Determine the [x, y] coordinate at the center of the cell enclosing the given text.  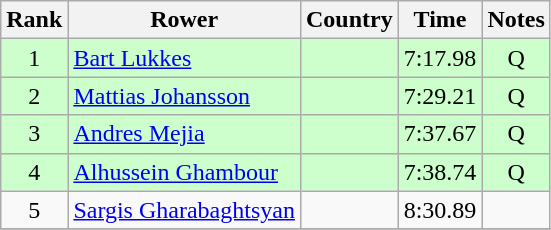
Notes [516, 20]
8:30.89 [440, 210]
3 [34, 134]
Sargis Gharabaghtsyan [184, 210]
4 [34, 172]
7:17.98 [440, 58]
7:38.74 [440, 172]
Bart Lukkes [184, 58]
Rower [184, 20]
Country [349, 20]
Andres Mejia [184, 134]
Alhussein Ghambour [184, 172]
7:29.21 [440, 96]
Mattias Johansson [184, 96]
1 [34, 58]
2 [34, 96]
7:37.67 [440, 134]
5 [34, 210]
Rank [34, 20]
Time [440, 20]
